Determine the [X, Y] coordinate at the center of the cell enclosing the given text.  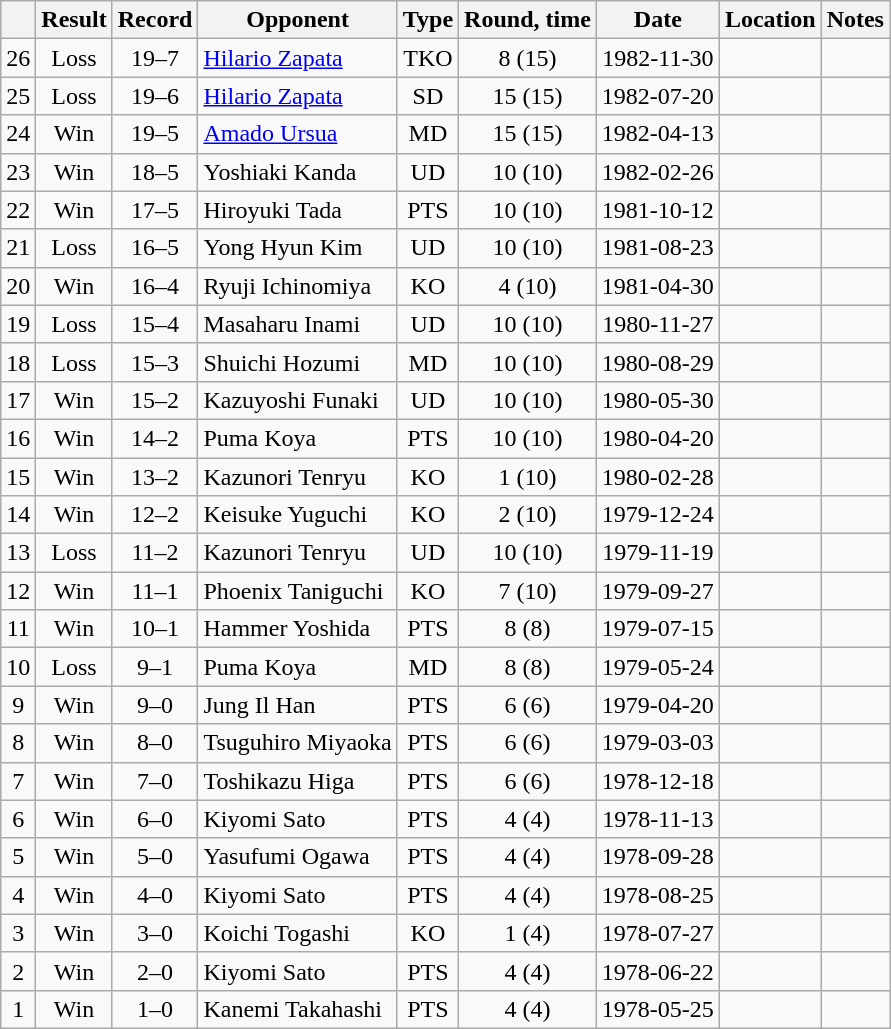
1980-11-27 [658, 324]
1978-07-27 [658, 933]
16–5 [155, 248]
Kazuyoshi Funaki [298, 400]
5–0 [155, 857]
2 [18, 971]
3 [18, 933]
Tsuguhiro Miyaoka [298, 743]
19 [18, 324]
2 (10) [528, 515]
15–2 [155, 400]
TKO [428, 58]
15 [18, 477]
10–1 [155, 629]
Date [658, 20]
24 [18, 134]
Result [74, 20]
Round, time [528, 20]
Hammer Yoshida [298, 629]
6–0 [155, 819]
1978-12-18 [658, 781]
1980-02-28 [658, 477]
17–5 [155, 210]
15–3 [155, 362]
15–4 [155, 324]
Type [428, 20]
1–0 [155, 1009]
7 (10) [528, 591]
12 [18, 591]
12–2 [155, 515]
1 [18, 1009]
17 [18, 400]
Jung Il Han [298, 705]
1979-09-27 [658, 591]
1980-05-30 [658, 400]
1978-09-28 [658, 857]
1982-02-26 [658, 172]
9 [18, 705]
1979-03-03 [658, 743]
8 (15) [528, 58]
11 [18, 629]
2–0 [155, 971]
26 [18, 58]
Opponent [298, 20]
1978-05-25 [658, 1009]
1979-04-20 [658, 705]
22 [18, 210]
19–6 [155, 96]
1980-08-29 [658, 362]
7 [18, 781]
6 [18, 819]
Shuichi Hozumi [298, 362]
Notes [855, 20]
5 [18, 857]
19–7 [155, 58]
18 [18, 362]
1981-08-23 [658, 248]
11–2 [155, 553]
21 [18, 248]
1982-07-20 [658, 96]
Location [770, 20]
13 [18, 553]
4 (10) [528, 286]
Kanemi Takahashi [298, 1009]
18–5 [155, 172]
1980-04-20 [658, 438]
14–2 [155, 438]
1978-08-25 [658, 895]
Phoenix Taniguchi [298, 591]
Yoshiaki Kanda [298, 172]
SD [428, 96]
Masaharu Inami [298, 324]
1979-07-15 [658, 629]
3–0 [155, 933]
25 [18, 96]
8 [18, 743]
Keisuke Yuguchi [298, 515]
1 (4) [528, 933]
14 [18, 515]
13–2 [155, 477]
Yong Hyun Kim [298, 248]
Record [155, 20]
16–4 [155, 286]
9–0 [155, 705]
10 [18, 667]
1982-04-13 [658, 134]
1978-06-22 [658, 971]
Hiroyuki Tada [298, 210]
Toshikazu Higa [298, 781]
1981-10-12 [658, 210]
Ryuji Ichinomiya [298, 286]
16 [18, 438]
11–1 [155, 591]
1978-11-13 [658, 819]
Amado Ursua [298, 134]
4–0 [155, 895]
1982-11-30 [658, 58]
1979-05-24 [658, 667]
20 [18, 286]
1 (10) [528, 477]
7–0 [155, 781]
1979-11-19 [658, 553]
9–1 [155, 667]
Koichi Togashi [298, 933]
23 [18, 172]
19–5 [155, 134]
Yasufumi Ogawa [298, 857]
1981-04-30 [658, 286]
8–0 [155, 743]
4 [18, 895]
1979-12-24 [658, 515]
